Return the (X, Y) coordinate for the center point of the cell that contains the specified text.  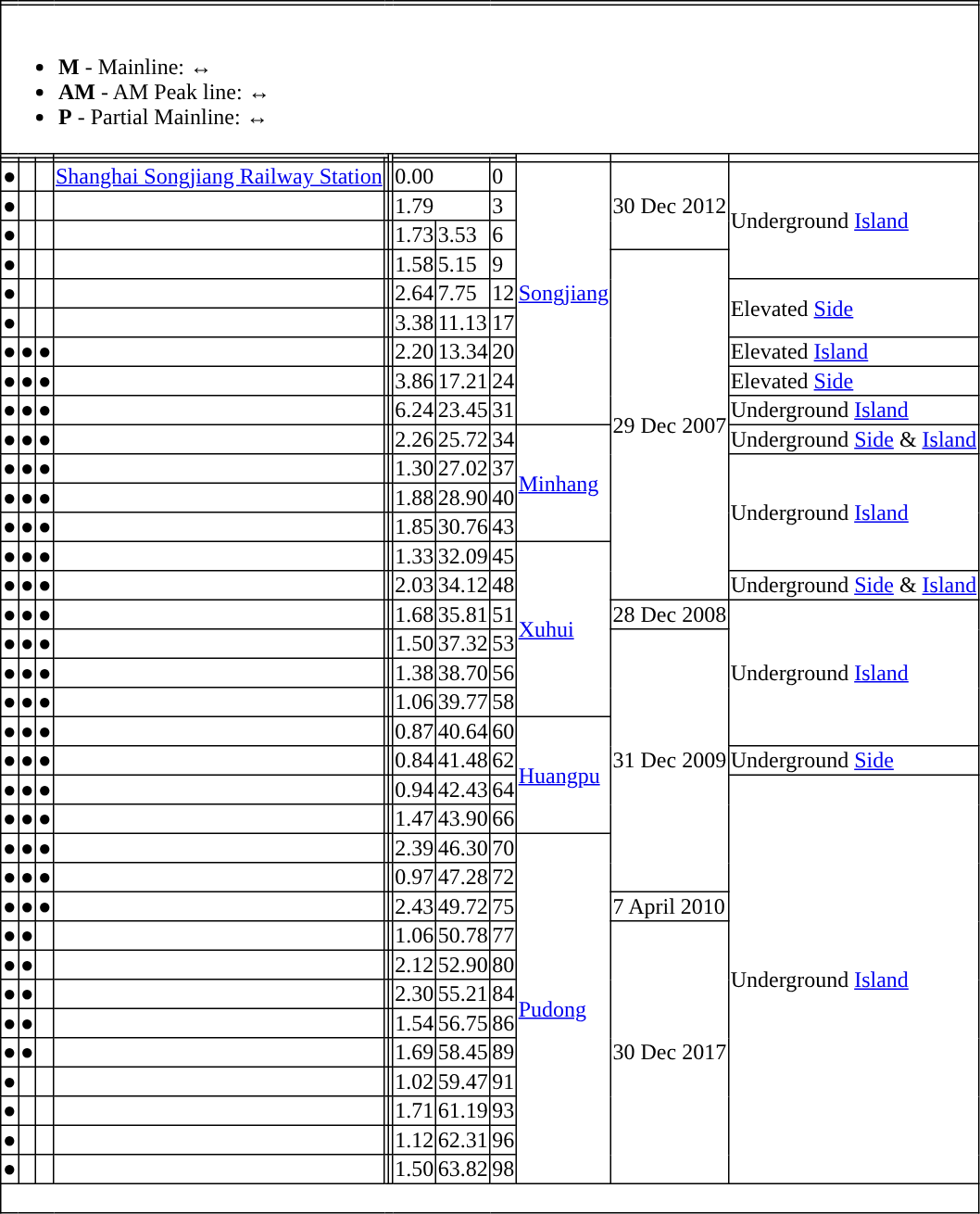
1.38 (414, 673)
Xuhui (563, 628)
34 (503, 439)
17 (503, 322)
72 (503, 878)
45 (503, 556)
11.13 (462, 322)
93 (503, 1111)
80 (503, 965)
38.70 (462, 673)
56 (503, 673)
12 (503, 294)
7.75 (462, 294)
58 (503, 702)
M - Mainline: ↔ AM - AM Peak line: ↔ P - Partial Mainline: ↔ (490, 79)
0.94 (414, 790)
1.47 (414, 819)
6 (503, 235)
27.02 (462, 469)
29 Dec 2007 (669, 424)
Pudong (563, 1008)
3.38 (414, 322)
30 Dec 2017 (669, 1053)
1.54 (414, 1023)
3.53 (462, 235)
Elevated Island (853, 352)
0.87 (414, 731)
0 (503, 177)
2.03 (414, 586)
9 (503, 264)
5.15 (462, 264)
46.30 (462, 848)
Underground Side (853, 761)
20 (503, 352)
1.33 (414, 556)
75 (503, 906)
63.82 (462, 1170)
13.34 (462, 352)
1.12 (414, 1140)
2.64 (414, 294)
47.28 (462, 878)
62.31 (462, 1140)
1.85 (414, 527)
1.88 (414, 498)
Minhang (563, 483)
37 (503, 469)
28.90 (462, 498)
17.21 (462, 381)
2.12 (414, 965)
0.97 (414, 878)
1.69 (414, 1053)
66 (503, 819)
64 (503, 790)
39.77 (462, 702)
62 (503, 761)
1.58 (414, 264)
0.84 (414, 761)
98 (503, 1170)
31 (503, 411)
77 (503, 936)
7 April 2010 (669, 906)
52.90 (462, 965)
Shanghai Songjiang Railway Station (219, 177)
89 (503, 1053)
2.26 (414, 439)
61.19 (462, 1111)
3 (503, 206)
3.86 (414, 381)
53 (503, 644)
2.20 (414, 352)
28 Dec 2008 (669, 614)
91 (503, 1081)
34.12 (462, 586)
32.09 (462, 556)
37.32 (462, 644)
1.30 (414, 469)
30.76 (462, 527)
2.39 (414, 848)
55.21 (462, 994)
1.71 (414, 1111)
25.72 (462, 439)
58.45 (462, 1053)
Songjiang (563, 294)
1.79 (441, 206)
41.48 (462, 761)
23.45 (462, 411)
40.64 (462, 731)
56.75 (462, 1023)
40 (503, 498)
60 (503, 731)
96 (503, 1140)
84 (503, 994)
48 (503, 586)
51 (503, 614)
86 (503, 1023)
24 (503, 381)
0.00 (441, 177)
50.78 (462, 936)
Huangpu (563, 775)
59.47 (462, 1081)
43 (503, 527)
1.68 (414, 614)
1.73 (414, 235)
6.24 (414, 411)
43.90 (462, 819)
70 (503, 848)
49.72 (462, 906)
2.30 (414, 994)
35.81 (462, 614)
31 Dec 2009 (669, 761)
1.02 (414, 1081)
42.43 (462, 790)
2.43 (414, 906)
30 Dec 2012 (669, 206)
